Determine the (x, y) coordinate at the center of the cell enclosing the given text.  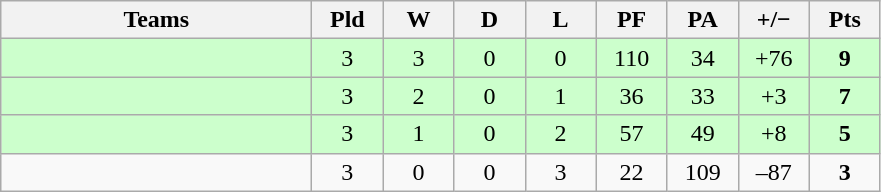
+8 (774, 134)
7 (844, 96)
+76 (774, 58)
+/− (774, 20)
49 (702, 134)
W (418, 20)
–87 (774, 172)
Pts (844, 20)
5 (844, 134)
L (560, 20)
PA (702, 20)
57 (632, 134)
Pld (348, 20)
Teams (156, 20)
PF (632, 20)
+3 (774, 96)
110 (632, 58)
33 (702, 96)
D (490, 20)
34 (702, 58)
9 (844, 58)
22 (632, 172)
36 (632, 96)
109 (702, 172)
